Capture the cell that displays the provided text and extract its [X, Y] central coordinate. 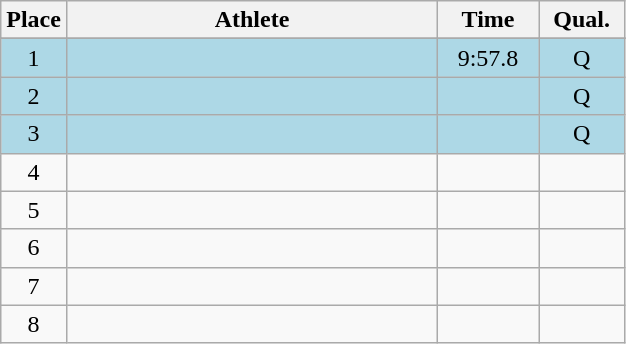
5 [34, 210]
4 [34, 172]
Place [34, 20]
2 [34, 96]
Athlete [252, 20]
Time [488, 20]
3 [34, 134]
9:57.8 [488, 58]
1 [34, 58]
8 [34, 324]
Qual. [582, 20]
6 [34, 248]
7 [34, 286]
